For the text-containing cell, return its midpoint in (X, Y) coordinate format. 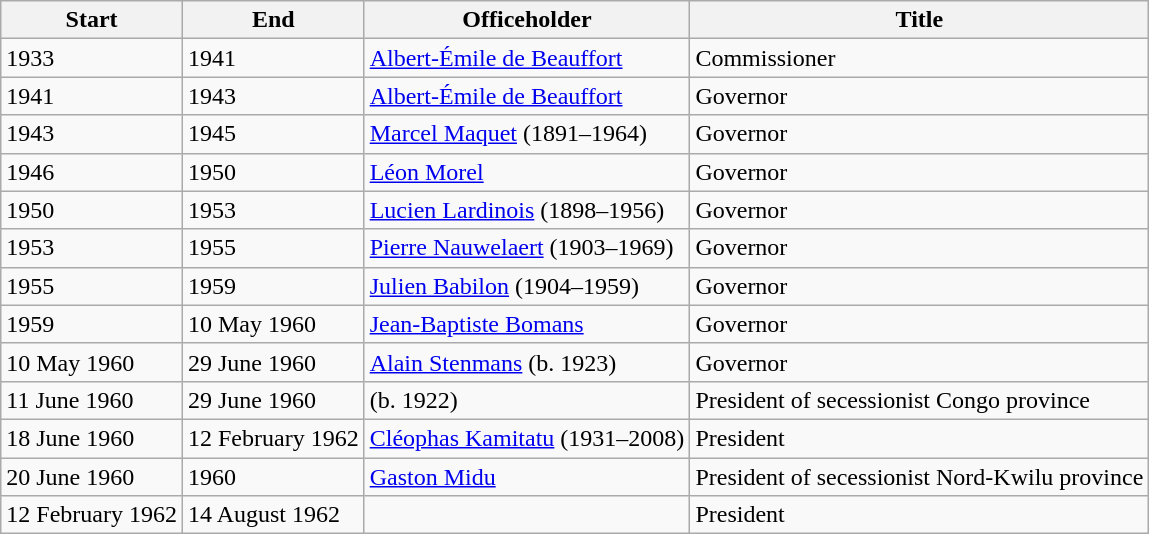
President of secessionist Nord-Kwilu province (920, 477)
Start (92, 20)
Gaston Midu (527, 477)
1933 (92, 58)
1945 (273, 134)
Jean-Baptiste Bomans (527, 324)
Cléophas Kamitatu (1931–2008) (527, 438)
1946 (92, 172)
14 August 1962 (273, 515)
President of secessionist Congo province (920, 400)
Commissioner (920, 58)
Title (920, 20)
18 June 1960 (92, 438)
Lucien Lardinois (1898–1956) (527, 210)
Léon Morel (527, 172)
1960 (273, 477)
Alain Stenmans (b. 1923) (527, 362)
20 June 1960 (92, 477)
11 June 1960 (92, 400)
(b. 1922) (527, 400)
Pierre Nauwelaert (1903–1969) (527, 248)
Officeholder (527, 20)
Julien Babilon (1904–1959) (527, 286)
End (273, 20)
Marcel Maquet (1891–1964) (527, 134)
